Pinpoint the cell where the given text exists, returning its (x, y) midpoint coordinate. 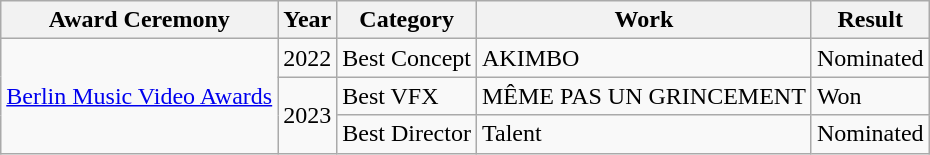
Work (644, 20)
Category (407, 20)
AKIMBO (644, 58)
Best Concept (407, 58)
Year (308, 20)
MÊME PAS UN GRINCEMENT (644, 96)
Award Ceremony (140, 20)
Result (870, 20)
2022 (308, 58)
Best Director (407, 134)
Best VFX (407, 96)
Won (870, 96)
Berlin Music Video Awards (140, 96)
2023 (308, 115)
Talent (644, 134)
